For the text-containing cell, return its midpoint in (x, y) coordinate format. 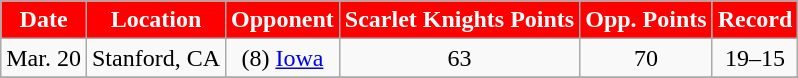
Opp. Points (646, 20)
63 (459, 58)
Mar. 20 (44, 58)
Date (44, 20)
Opponent (283, 20)
Stanford, CA (156, 58)
Record (755, 20)
70 (646, 58)
(8) Iowa (283, 58)
Location (156, 20)
Scarlet Knights Points (459, 20)
19–15 (755, 58)
